Return [X, Y] of the center of cell containing provided text 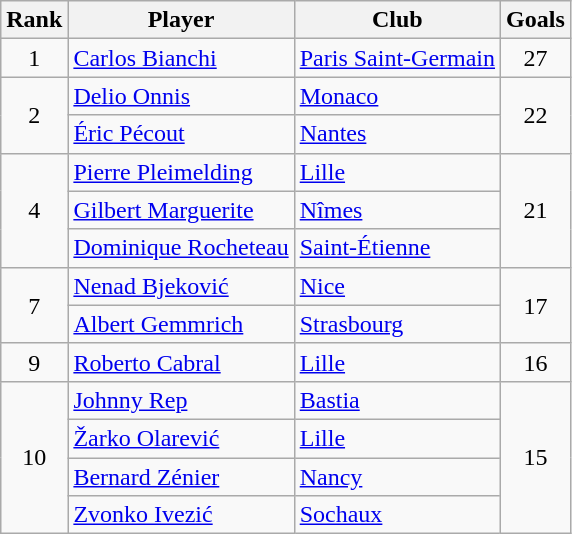
4 [34, 210]
Rank [34, 20]
10 [34, 457]
Goals [536, 20]
Paris Saint-Germain [397, 58]
16 [536, 362]
Éric Pécout [181, 134]
Player [181, 20]
Albert Gemmrich [181, 324]
Carlos Bianchi [181, 58]
Žarko Olarević [181, 438]
Pierre Pleimelding [181, 172]
Nancy [397, 477]
1 [34, 58]
Saint-Étienne [397, 248]
Club [397, 20]
27 [536, 58]
Nice [397, 286]
7 [34, 305]
Zvonko Ivezić [181, 515]
Sochaux [397, 515]
Bernard Zénier [181, 477]
Roberto Cabral [181, 362]
Nantes [397, 134]
Gilbert Marguerite [181, 210]
15 [536, 457]
Nenad Bjeković [181, 286]
22 [536, 115]
Delio Onnis [181, 96]
Strasbourg [397, 324]
Nîmes [397, 210]
Johnny Rep [181, 400]
Monaco [397, 96]
17 [536, 305]
Dominique Rocheteau [181, 248]
9 [34, 362]
2 [34, 115]
21 [536, 210]
Bastia [397, 400]
